Detect which cell encompasses the target text, then output its [X, Y] center coordinate. 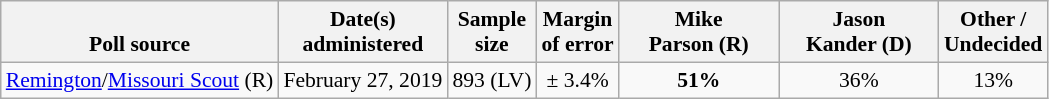
36% [859, 80]
MikeParson (R) [699, 32]
893 (LV) [492, 80]
Marginof error [577, 32]
± 3.4% [577, 80]
Poll source [140, 32]
JasonKander (D) [859, 32]
February 27, 2019 [362, 80]
13% [993, 80]
Date(s)administered [362, 32]
Other /Undecided [993, 32]
Samplesize [492, 32]
51% [699, 80]
Remington/Missouri Scout (R) [140, 80]
